Locate the cell with the specified text and output its (X, Y) center coordinate. 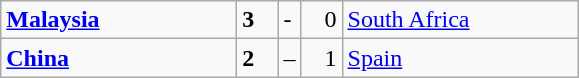
1 (322, 58)
3 (258, 20)
South Africa (460, 20)
– (290, 58)
- (290, 20)
Spain (460, 58)
2 (258, 58)
Malaysia (119, 20)
China (119, 58)
0 (322, 20)
